Extract the (X, Y) coordinate from the center of the cell holding the provided text.  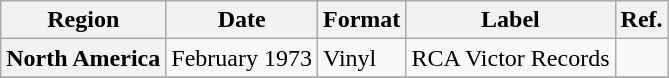
Vinyl (361, 58)
Format (361, 20)
Label (510, 20)
Date (242, 20)
February 1973 (242, 58)
Region (84, 20)
North America (84, 58)
RCA Victor Records (510, 58)
Ref. (642, 20)
